Detect which cell encompasses the target text, then output its (x, y) center coordinate. 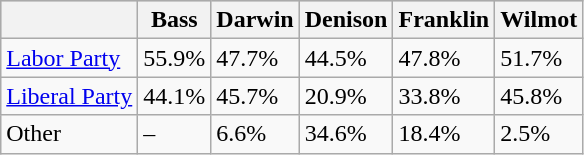
Darwin (255, 20)
47.7% (255, 58)
44.1% (174, 96)
Wilmot (539, 20)
Franklin (444, 20)
Labor Party (70, 58)
2.5% (539, 134)
Liberal Party (70, 96)
47.8% (444, 58)
34.6% (346, 134)
44.5% (346, 58)
Denison (346, 20)
18.4% (444, 134)
51.7% (539, 58)
55.9% (174, 58)
Other (70, 134)
20.9% (346, 96)
6.6% (255, 134)
– (174, 134)
45.7% (255, 96)
33.8% (444, 96)
Bass (174, 20)
45.8% (539, 96)
